Pinpoint the cell where the given text exists, returning its [x, y] midpoint coordinate. 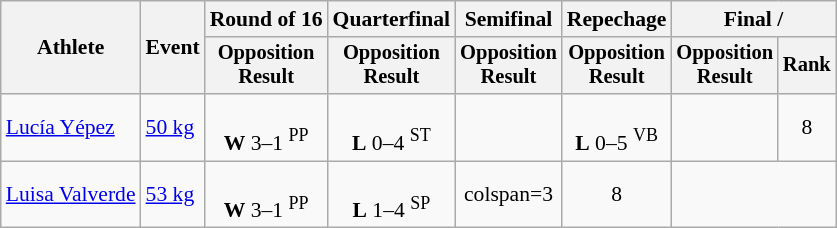
L 0–4 ST [392, 128]
Round of 16 [266, 19]
53 kg [173, 194]
colspan=3 [508, 194]
Luisa Valverde [71, 194]
Rank [807, 66]
Athlete [71, 48]
Quarterfinal [392, 19]
L 0–5 VB [617, 128]
Event [173, 48]
Lucía Yépez [71, 128]
L 1–4 SP [392, 194]
50 kg [173, 128]
Semifinal [508, 19]
Repechage [617, 19]
Final / [753, 19]
